Locate the cell with the specified text and output its [x, y] center coordinate. 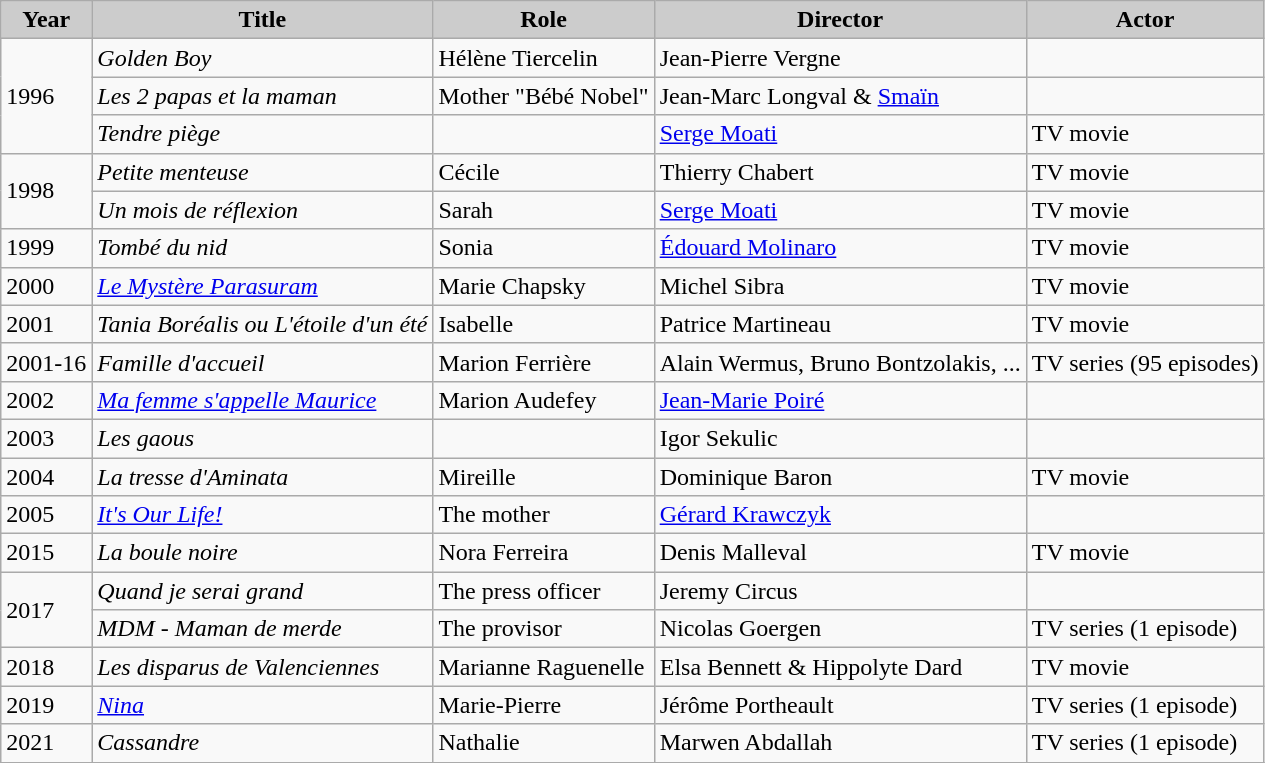
Title [262, 20]
Jean-Pierre Vergne [840, 58]
2018 [46, 667]
Dominique Baron [840, 477]
2015 [46, 553]
Jérôme Portheault [840, 705]
Jean-Marc Longval & Smaïn [840, 96]
Mother "Bébé Nobel" [544, 96]
Role [544, 20]
Hélène Tiercelin [544, 58]
Marion Ferrière [544, 362]
The provisor [544, 629]
Cécile [544, 172]
Mireille [544, 477]
Quand je serai grand [262, 591]
2004 [46, 477]
La tresse d'Aminata [262, 477]
Nicolas Goergen [840, 629]
Tendre piège [262, 134]
Marianne Raguenelle [544, 667]
Sonia [544, 248]
MDM - Maman de merde [262, 629]
Actor [1145, 20]
2017 [46, 610]
Isabelle [544, 324]
Gérard Krawczyk [840, 515]
Le Mystère Parasuram [262, 286]
The press officer [544, 591]
Patrice Martineau [840, 324]
Les 2 papas et la maman [262, 96]
2003 [46, 438]
Director [840, 20]
Sarah [544, 210]
Édouard Molinaro [840, 248]
Igor Sekulic [840, 438]
Ma femme s'appelle Maurice [262, 400]
2021 [46, 743]
1996 [46, 96]
Marie Chapsky [544, 286]
Tombé du nid [262, 248]
Tania Boréalis ou L'étoile d'un été [262, 324]
Michel Sibra [840, 286]
2002 [46, 400]
Marie-Pierre [544, 705]
It's Our Life! [262, 515]
Golden Boy [262, 58]
Elsa Bennett & Hippolyte Dard [840, 667]
Un mois de réflexion [262, 210]
2019 [46, 705]
Marwen Abdallah [840, 743]
2000 [46, 286]
Marion Audefey [544, 400]
2005 [46, 515]
Thierry Chabert [840, 172]
Cassandre [262, 743]
Les gaous [262, 438]
Les disparus de Valenciennes [262, 667]
Jeremy Circus [840, 591]
The mother [544, 515]
TV series (95 episodes) [1145, 362]
Nathalie [544, 743]
Nina [262, 705]
Denis Malleval [840, 553]
Petite menteuse [262, 172]
Famille d'accueil [262, 362]
La boule noire [262, 553]
1998 [46, 191]
Nora Ferreira [544, 553]
Jean-Marie Poiré [840, 400]
Alain Wermus, Bruno Bontzolakis, ... [840, 362]
1999 [46, 248]
Year [46, 20]
2001-16 [46, 362]
2001 [46, 324]
